For the text-containing cell, return its midpoint in [X, Y] coordinate format. 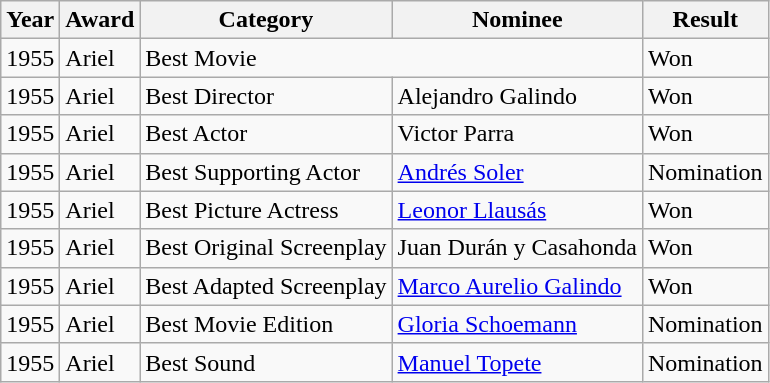
Best Original Screenplay [266, 248]
Gloria Schoemann [517, 324]
Best Movie Edition [266, 324]
Best Picture Actress [266, 210]
Best Sound [266, 362]
Victor Parra [517, 134]
Year [30, 20]
Marco Aurelio Galindo [517, 286]
Best Adapted Screenplay [266, 286]
Award [100, 20]
Leonor Llausás [517, 210]
Nominee [517, 20]
Best Actor [266, 134]
Andrés Soler [517, 172]
Manuel Topete [517, 362]
Best Supporting Actor [266, 172]
Best Director [266, 96]
Alejandro Galindo [517, 96]
Juan Durán y Casahonda [517, 248]
Result [705, 20]
Category [266, 20]
Best Movie [392, 58]
